Output the (x, y) coordinate of the center of the cell containing the given text.  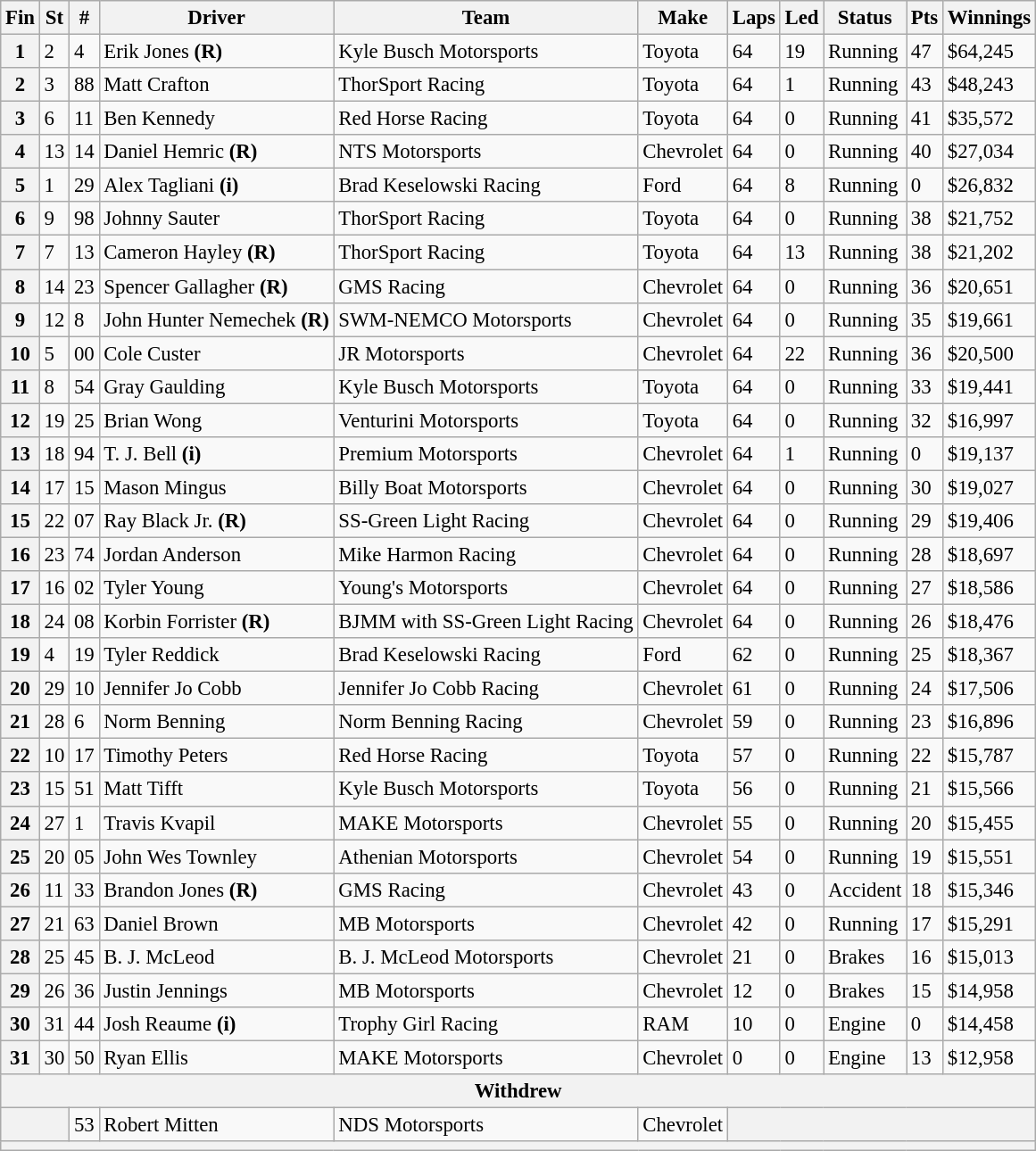
$15,455 (990, 823)
00 (84, 353)
$14,958 (990, 990)
$19,406 (990, 521)
Norm Benning Racing (485, 722)
59 (753, 722)
Cole Custer (216, 353)
$21,202 (990, 253)
John Hunter Nemechek (R) (216, 319)
55 (753, 823)
Brandon Jones (R) (216, 890)
Fin (21, 18)
$18,367 (990, 655)
$19,137 (990, 454)
B. J. McLeod Motorsports (485, 957)
Travis Kvapil (216, 823)
# (84, 18)
57 (753, 756)
62 (753, 655)
Billy Boat Motorsports (485, 487)
50 (84, 1057)
$18,476 (990, 622)
Korbin Forrister (R) (216, 622)
Premium Motorsports (485, 454)
$18,697 (990, 554)
Young's Motorsports (485, 588)
47 (924, 52)
Robert Mitten (216, 1125)
Daniel Brown (216, 923)
Team (485, 18)
63 (84, 923)
Norm Benning (216, 722)
74 (84, 554)
32 (924, 420)
Led (801, 18)
94 (84, 454)
08 (84, 622)
Johnny Sauter (216, 219)
$20,651 (990, 286)
05 (84, 857)
$12,958 (990, 1057)
Accident (866, 890)
Mason Mingus (216, 487)
Daniel Hemric (R) (216, 152)
$15,013 (990, 957)
45 (84, 957)
53 (84, 1125)
$15,787 (990, 756)
40 (924, 152)
Pts (924, 18)
$20,500 (990, 353)
Mike Harmon Racing (485, 554)
$64,245 (990, 52)
Timothy Peters (216, 756)
St (54, 18)
Cameron Hayley (R) (216, 253)
Spencer Gallagher (R) (216, 286)
$15,566 (990, 790)
Justin Jennings (216, 990)
$21,752 (990, 219)
35 (924, 319)
JR Motorsports (485, 353)
51 (84, 790)
T. J. Bell (i) (216, 454)
$48,243 (990, 85)
Jordan Anderson (216, 554)
Matt Crafton (216, 85)
NDS Motorsports (485, 1125)
$15,291 (990, 923)
Erik Jones (R) (216, 52)
$19,661 (990, 319)
Ryan Ellis (216, 1057)
Jennifer Jo Cobb Racing (485, 689)
41 (924, 119)
SS-Green Light Racing (485, 521)
$16,997 (990, 420)
$27,034 (990, 152)
$17,506 (990, 689)
Ray Black Jr. (R) (216, 521)
John Wes Townley (216, 857)
Jennifer Jo Cobb (216, 689)
Josh Reaume (i) (216, 1024)
B. J. McLeod (216, 957)
42 (753, 923)
Winnings (990, 18)
SWM-NEMCO Motorsports (485, 319)
Tyler Young (216, 588)
NTS Motorsports (485, 152)
Driver (216, 18)
Trophy Girl Racing (485, 1024)
44 (84, 1024)
61 (753, 689)
BJMM with SS-Green Light Racing (485, 622)
$19,441 (990, 386)
Matt Tifft (216, 790)
98 (84, 219)
Laps (753, 18)
56 (753, 790)
$18,586 (990, 588)
$15,346 (990, 890)
Status (866, 18)
07 (84, 521)
RAM (683, 1024)
Make (683, 18)
Ben Kennedy (216, 119)
$19,027 (990, 487)
Venturini Motorsports (485, 420)
Athenian Motorsports (485, 857)
$14,458 (990, 1024)
88 (84, 85)
02 (84, 588)
$26,832 (990, 186)
$35,572 (990, 119)
Alex Tagliani (i) (216, 186)
Withdrew (518, 1091)
$16,896 (990, 722)
Brian Wong (216, 420)
Gray Gaulding (216, 386)
$15,551 (990, 857)
Tyler Reddick (216, 655)
